Detect which cell encompasses the target text, then output its [X, Y] center coordinate. 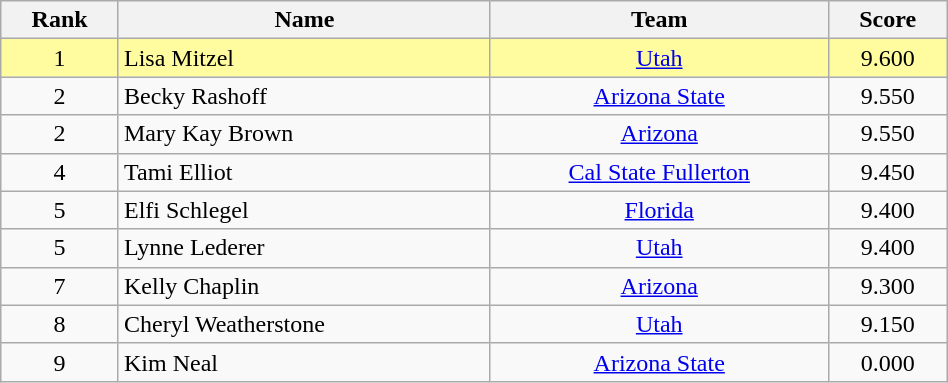
Mary Kay Brown [304, 134]
8 [60, 324]
9.600 [888, 58]
Score [888, 20]
Rank [60, 20]
9.300 [888, 286]
Name [304, 20]
7 [60, 286]
Florida [659, 210]
Cheryl Weatherstone [304, 324]
Cal State Fullerton [659, 172]
Elfi Schlegel [304, 210]
0.000 [888, 362]
Lisa Mitzel [304, 58]
Kelly Chaplin [304, 286]
4 [60, 172]
9 [60, 362]
Tami Elliot [304, 172]
9.450 [888, 172]
Team [659, 20]
9.150 [888, 324]
Lynne Lederer [304, 248]
1 [60, 58]
Becky Rashoff [304, 96]
Kim Neal [304, 362]
